Locate the cell with the specified text and output its (x, y) center coordinate. 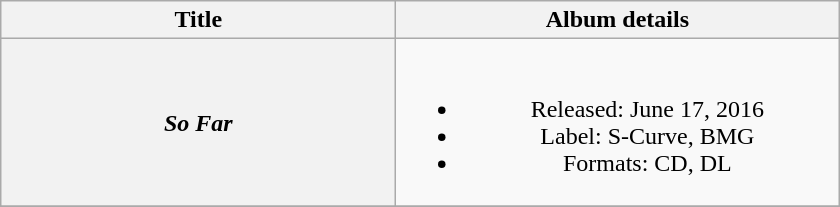
Released: June 17, 2016Label: S-Curve, BMGFormats: CD, DL (618, 122)
Title (198, 20)
Album details (618, 20)
So Far (198, 122)
